Output the (X, Y) coordinate of the center of the cell containing the given text.  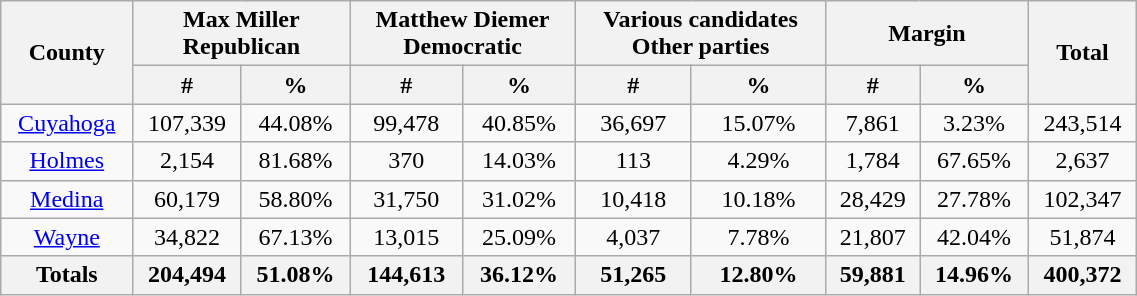
107,339 (188, 123)
10.18% (758, 199)
Cuyahoga (67, 123)
13,015 (406, 237)
Total (1082, 52)
27.78% (974, 199)
28,429 (873, 199)
59,881 (873, 275)
Various candidatesOther parties (700, 34)
14.96% (974, 275)
58.80% (296, 199)
Max MillerRepublican (242, 34)
Margin (927, 34)
400,372 (1082, 275)
1,784 (873, 161)
243,514 (1082, 123)
County (67, 52)
15.07% (758, 123)
4.29% (758, 161)
Matthew DiemerDemocratic (462, 34)
34,822 (188, 237)
Wayne (67, 237)
10,418 (633, 199)
51,265 (633, 275)
14.03% (520, 161)
81.68% (296, 161)
7,861 (873, 123)
2,154 (188, 161)
40.85% (520, 123)
4,037 (633, 237)
31.02% (520, 199)
12.80% (758, 275)
42.04% (974, 237)
113 (633, 161)
204,494 (188, 275)
Medina (67, 199)
67.65% (974, 161)
99,478 (406, 123)
21,807 (873, 237)
36,697 (633, 123)
102,347 (1082, 199)
Holmes (67, 161)
25.09% (520, 237)
60,179 (188, 199)
7.78% (758, 237)
3.23% (974, 123)
51.08% (296, 275)
Totals (67, 275)
31,750 (406, 199)
51,874 (1082, 237)
67.13% (296, 237)
2,637 (1082, 161)
36.12% (520, 275)
144,613 (406, 275)
370 (406, 161)
44.08% (296, 123)
